Extract the (x, y) coordinate from the center of the cell holding the provided text.  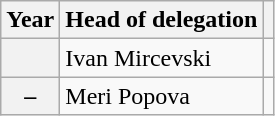
Ivan Mircevski (162, 58)
Year (30, 20)
Meri Popova (162, 96)
Head of delegation (162, 20)
– (30, 96)
